Return (X, Y) of the center of cell containing provided text 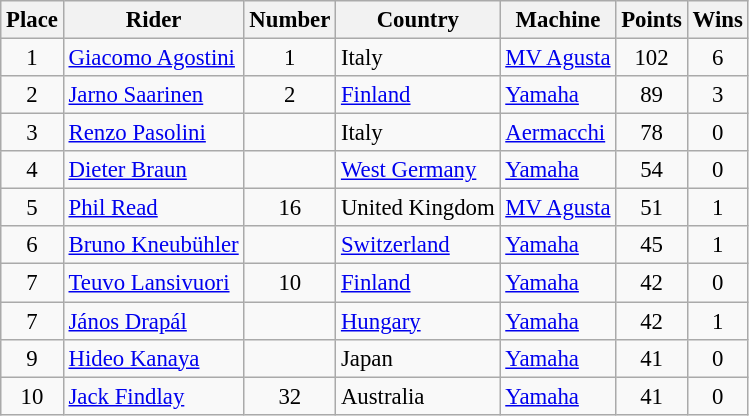
Renzo Pasolini (154, 133)
Australia (418, 396)
Jarno Saarinen (154, 95)
Jack Findlay (154, 396)
Wins (718, 20)
Dieter Braun (154, 170)
West Germany (418, 170)
9 (32, 358)
16 (290, 208)
Points (652, 20)
United Kingdom (418, 208)
4 (32, 170)
32 (290, 396)
5 (32, 208)
Aermacchi (558, 133)
Giacomo Agostini (154, 58)
51 (652, 208)
102 (652, 58)
Country (418, 20)
45 (652, 245)
Phil Read (154, 208)
Japan (418, 358)
Hideo Kanaya (154, 358)
Bruno Kneubühler (154, 245)
Teuvo Lansivuori (154, 283)
Switzerland (418, 245)
78 (652, 133)
Machine (558, 20)
Rider (154, 20)
Number (290, 20)
Hungary (418, 321)
54 (652, 170)
János Drapál (154, 321)
89 (652, 95)
Place (32, 20)
